Determine the [X, Y] coordinate at the center of the cell enclosing the given text.  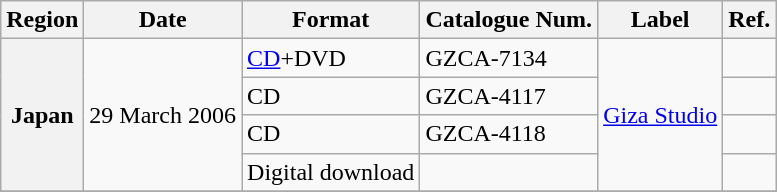
29 March 2006 [163, 115]
Catalogue Num. [509, 20]
Label [660, 20]
CD+DVD [331, 58]
Date [163, 20]
Format [331, 20]
Ref. [750, 20]
GZCA-4117 [509, 96]
Digital download [331, 172]
GZCA-7134 [509, 58]
Giza Studio [660, 115]
GZCA-4118 [509, 134]
Region [42, 20]
Japan [42, 115]
